Detect which cell encompasses the target text, then output its [X, Y] center coordinate. 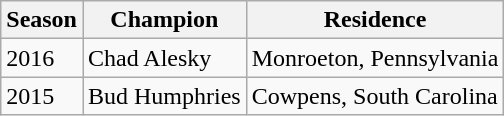
2015 [42, 96]
2016 [42, 58]
Cowpens, South Carolina [375, 96]
Chad Alesky [164, 58]
Season [42, 20]
Bud Humphries [164, 96]
Champion [164, 20]
Residence [375, 20]
Monroeton, Pennsylvania [375, 58]
